Detect which cell encompasses the target text, then output its (x, y) center coordinate. 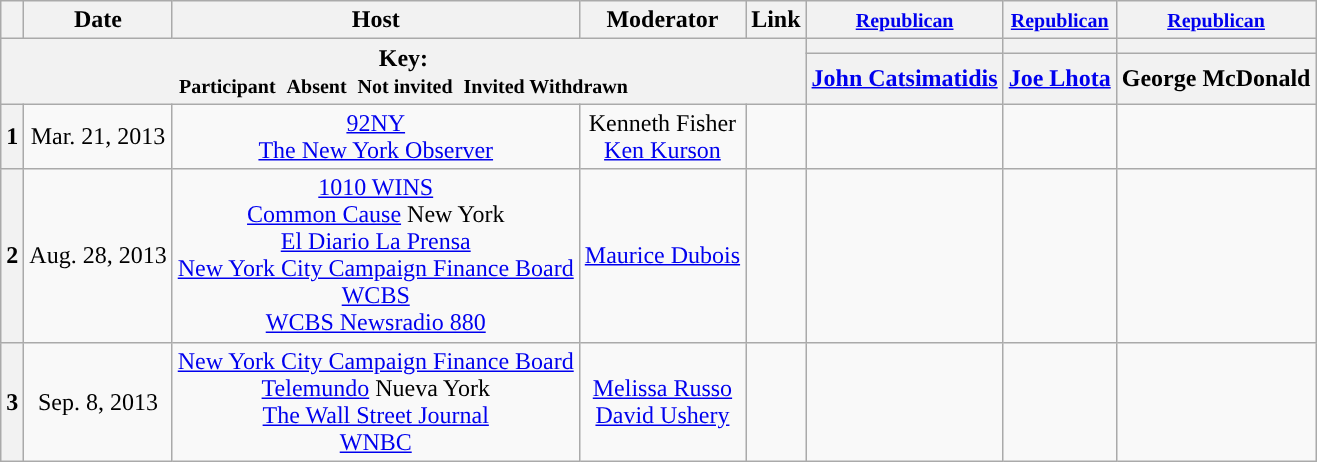
George McDonald (1216, 78)
Link (776, 20)
Host (376, 20)
1 (12, 136)
Aug. 28, 2013 (98, 256)
New York City Campaign Finance BoardTelemundo Nueva YorkThe Wall Street JournalWNBC (376, 402)
Maurice Dubois (662, 256)
Joe Lhota (1060, 78)
1010 WINSCommon Cause New YorkEl Diario La PrensaNew York City Campaign Finance BoardWCBSWCBS Newsradio 880 (376, 256)
Kenneth FisherKen Kurson (662, 136)
Date (98, 20)
Mar. 21, 2013 (98, 136)
Sep. 8, 2013 (98, 402)
2 (12, 256)
92NYThe New York Observer (376, 136)
Key: Participant Absent Not invited Invited Withdrawn (404, 72)
3 (12, 402)
Moderator (662, 20)
John Catsimatidis (904, 78)
Melissa RussoDavid Ushery (662, 402)
